Scan for the cell matching the given text and deliver its (X, Y) coordinate at center. 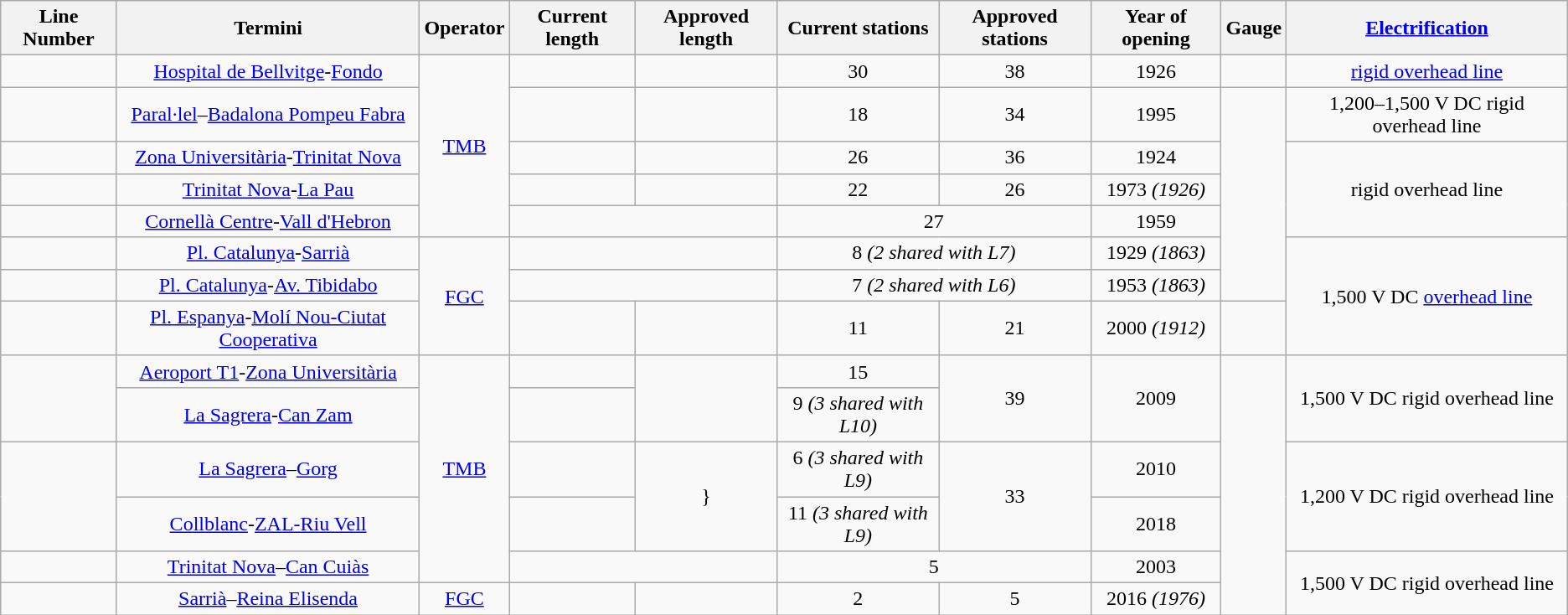
9 (3 shared with L10) (858, 414)
Pl. Catalunya-Sarrià (268, 253)
30 (858, 71)
Gauge (1254, 28)
11 (3 shared with L9) (858, 523)
15 (858, 371)
Line Number (59, 28)
2016 (1976) (1156, 599)
Trinitat Nova-La Pau (268, 189)
2003 (1156, 567)
1924 (1156, 158)
Pl. Catalunya-Av. Tibidabo (268, 285)
2000 (1912) (1156, 328)
33 (1015, 496)
2018 (1156, 523)
Pl. Espanya-Molí Nou-Ciutat Cooperativa (268, 328)
1995 (1156, 114)
34 (1015, 114)
7 (2 shared with L6) (934, 285)
La Sagrera-Can Zam (268, 414)
8 (2 shared with L7) (934, 253)
39 (1015, 399)
Hospital de Bellvitge-Fondo (268, 71)
Current stations (858, 28)
1,500 V DC overhead line (1427, 297)
Trinitat Nova–Can Cuiàs (268, 567)
Zona Universitària-Trinitat Nova (268, 158)
6 (3 shared with L9) (858, 469)
1959 (1156, 221)
27 (934, 221)
Collblanc-ZAL-Riu Vell (268, 523)
18 (858, 114)
Cornellà Centre-Vall d'Hebron (268, 221)
Current length (573, 28)
Approved stations (1015, 28)
2010 (1156, 469)
1,200 V DC rigid overhead line (1427, 496)
Sarrià–Reina Elisenda (268, 599)
Aeroport T1-Zona Universitària (268, 371)
36 (1015, 158)
11 (858, 328)
La Sagrera–Gorg (268, 469)
Year of opening (1156, 28)
22 (858, 189)
Termini (268, 28)
1973 (1926) (1156, 189)
38 (1015, 71)
21 (1015, 328)
Paral·lel–Badalona Pompeu Fabra (268, 114)
1,200–1,500 V DC rigid overhead line (1427, 114)
Approved length (705, 28)
Operator (464, 28)
} (705, 496)
1926 (1156, 71)
Electrification (1427, 28)
2 (858, 599)
1953 (1863) (1156, 285)
1929 (1863) (1156, 253)
2009 (1156, 399)
